Find where the given text appears and provide that cell's center as [x, y] coordinate. 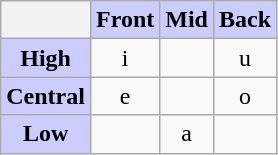
u [244, 58]
Low [46, 134]
o [244, 96]
a [187, 134]
Central [46, 96]
Front [124, 20]
Mid [187, 20]
e [124, 96]
Back [244, 20]
i [124, 58]
High [46, 58]
